From the cell containing the given text, extract its center point as (x, y) coordinate. 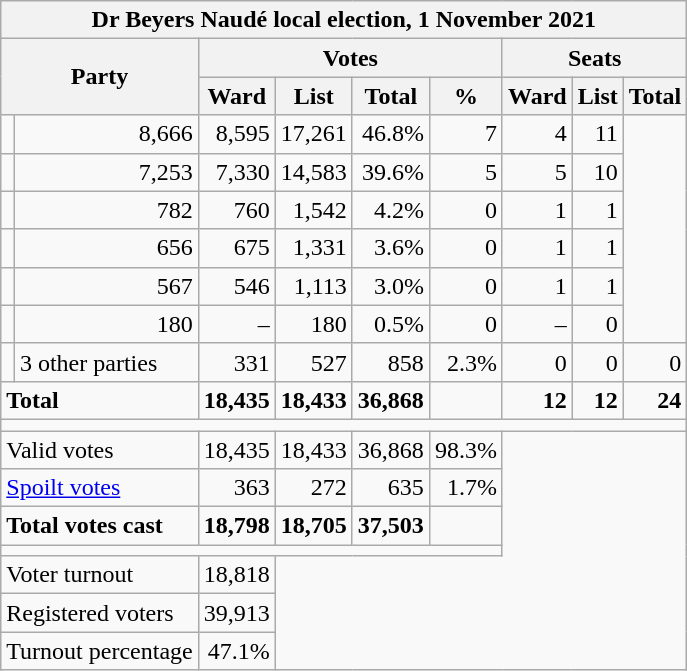
4.2% (390, 210)
272 (314, 488)
Registered voters (100, 613)
39,913 (236, 613)
331 (236, 362)
3.6% (390, 248)
17,261 (314, 134)
1,331 (314, 248)
8,595 (236, 134)
Spoilt votes (100, 488)
3.0% (390, 286)
782 (106, 210)
0.5% (390, 324)
14,583 (314, 172)
635 (390, 488)
98.3% (466, 449)
18,798 (236, 526)
Dr Beyers Naudé local election, 1 November 2021 (344, 20)
527 (314, 362)
18,705 (314, 526)
11 (598, 134)
Party (100, 77)
1.7% (466, 488)
Valid votes (100, 449)
7,330 (236, 172)
7,253 (106, 172)
% (466, 96)
Total votes cast (100, 526)
2.3% (466, 362)
858 (390, 362)
18,818 (236, 575)
656 (106, 248)
37,503 (390, 526)
1,113 (314, 286)
3 other parties (106, 362)
760 (236, 210)
Votes (350, 58)
4 (537, 134)
8,666 (106, 134)
Voter turnout (100, 575)
363 (236, 488)
Seats (594, 58)
546 (236, 286)
567 (106, 286)
Turnout percentage (100, 651)
675 (236, 248)
7 (466, 134)
1,542 (314, 210)
39.6% (390, 172)
24 (655, 400)
46.8% (390, 134)
10 (598, 172)
47.1% (236, 651)
